Pinpoint the cell where the given text exists, returning its (x, y) midpoint coordinate. 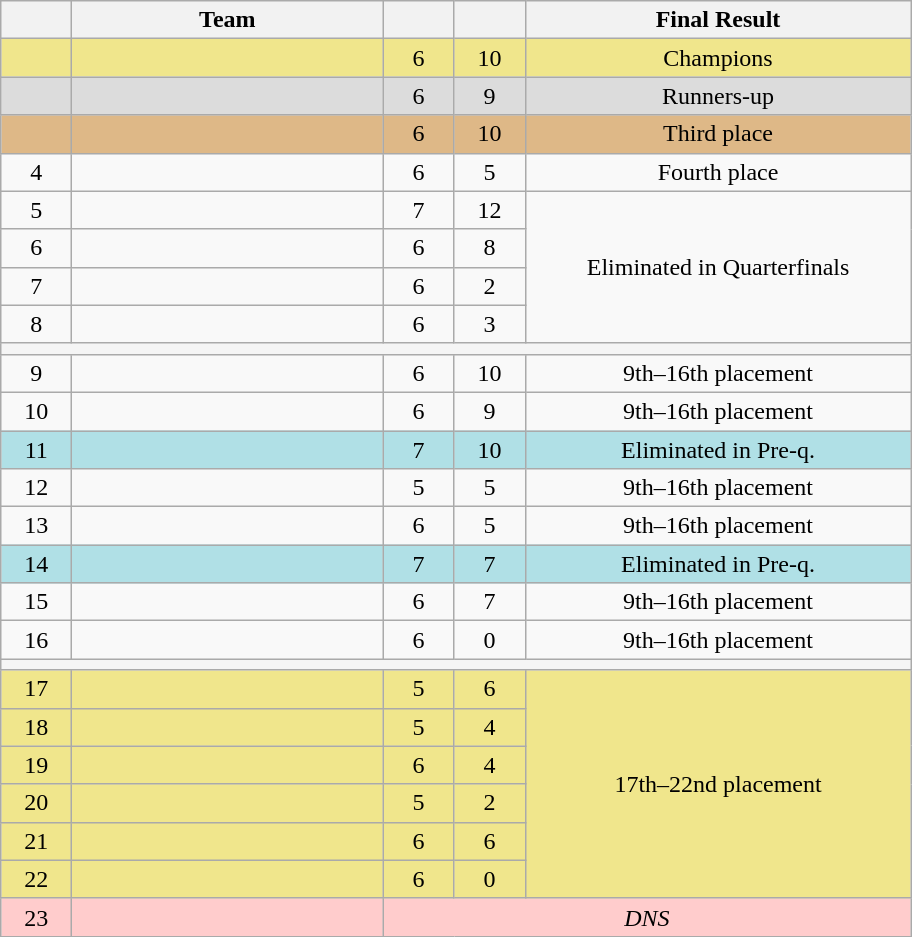
Eliminated in Quarterfinals (718, 267)
Champions (718, 58)
Third place (718, 134)
19 (36, 765)
14 (36, 564)
11 (36, 449)
21 (36, 841)
17 (36, 689)
DNS (647, 917)
18 (36, 727)
13 (36, 526)
3 (490, 324)
Runners-up (718, 96)
Fourth place (718, 172)
20 (36, 803)
16 (36, 640)
Final Result (718, 20)
22 (36, 879)
17th–22nd placement (718, 784)
23 (36, 917)
Team (228, 20)
15 (36, 602)
